Extract the [x, y] coordinate from the center of the cell holding the provided text.  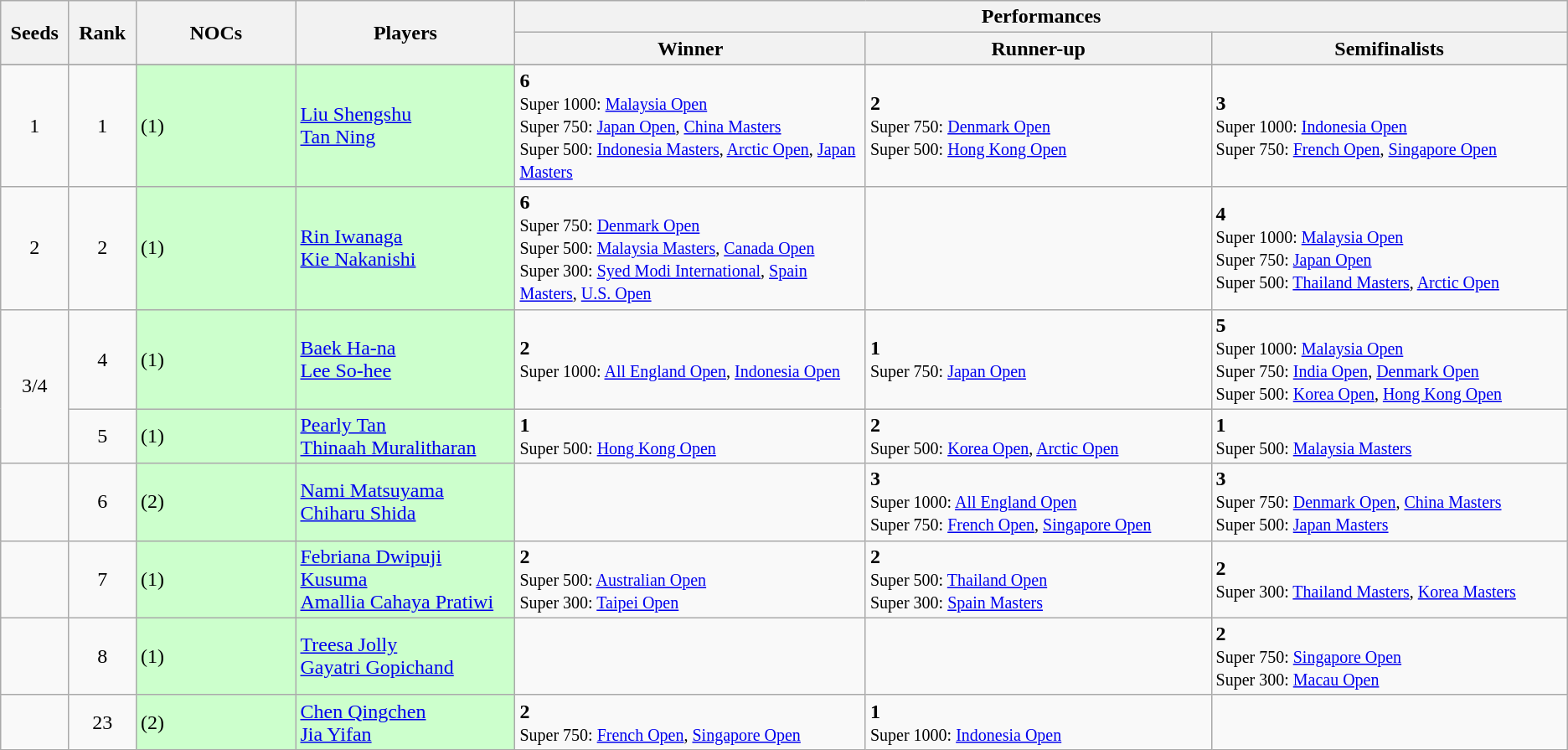
7 [102, 579]
2Super 750: Denmark OpenSuper 500: Hong Kong Open [1039, 126]
3/4 [35, 386]
Baek Ha-naLee So-hee [405, 359]
2Super 750: French Open, Singapore Open [690, 722]
2Super 1000: All England Open, Indonesia Open [690, 359]
2Super 750: Singapore OpenSuper 300: Macau Open [1389, 656]
2Super 500: Australian OpenSuper 300: Taipei Open [690, 579]
Winner [690, 49]
2Super 300: Thailand Masters, Korea Masters [1389, 579]
2Super 500: Korea Open, Arctic Open [1039, 436]
Semifinalists [1389, 49]
Febriana Dwipuji KusumaAmallia Cahaya Pratiwi [405, 579]
1Super 750: Japan Open [1039, 359]
3Super 1000: Indonesia OpenSuper 750: French Open, Singapore Open [1389, 126]
23 [102, 722]
5Super 1000: Malaysia OpenSuper 750: India Open, Denmark OpenSuper 500: Korea Open, Hong Kong Open [1389, 359]
6Super 750: Denmark OpenSuper 500: Malaysia Masters, Canada OpenSuper 300: Syed Modi International, Spain Masters, U.S. Open [690, 248]
NOCs [216, 33]
Nami MatsuyamaChiharu Shida [405, 502]
Runner-up [1039, 49]
4 [102, 359]
2Super 500: Thailand OpenSuper 300: Spain Masters [1039, 579]
6 [102, 502]
1Super 500: Malaysia Masters [1389, 436]
Seeds [35, 33]
Treesa JollyGayatri Gopichand [405, 656]
Pearly TanThinaah Muralitharan [405, 436]
4Super 1000: Malaysia OpenSuper 750: Japan OpenSuper 500: Thailand Masters, Arctic Open [1389, 248]
3Super 750: Denmark Open, China MastersSuper 500: Japan Masters [1389, 502]
1Super 500: Hong Kong Open [690, 436]
Chen QingchenJia Yifan [405, 722]
3Super 1000: All England OpenSuper 750: French Open, Singapore Open [1039, 502]
Rank [102, 33]
5 [102, 436]
Rin IwanagaKie Nakanishi [405, 248]
1Super 1000: Indonesia Open [1039, 722]
Performances [1041, 17]
6Super 1000: Malaysia OpenSuper 750: Japan Open, China MastersSuper 500: Indonesia Masters, Arctic Open, Japan Masters [690, 126]
8 [102, 656]
Liu ShengshuTan Ning [405, 126]
Players [405, 33]
